Identify which cell holds the provided text, then report its (X, Y) central coordinate. 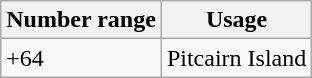
Number range (82, 20)
Usage (236, 20)
+64 (82, 58)
Pitcairn Island (236, 58)
